Determine the (X, Y) coordinate at the center of the cell enclosing the given text.  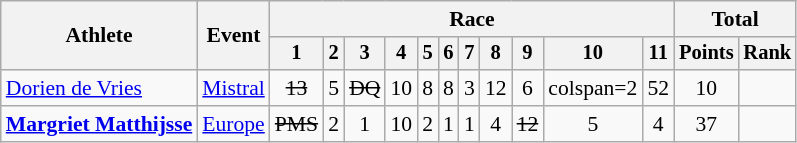
52 (658, 88)
Points (706, 54)
Total (735, 19)
Event (233, 36)
Dorien de Vries (100, 88)
DQ (364, 88)
Margriet Matthijsse (100, 124)
Rank (767, 54)
Race (472, 19)
13 (296, 88)
Europe (233, 124)
9 (528, 54)
Athlete (100, 36)
37 (706, 124)
colspan=2 (592, 88)
7 (470, 54)
PMS (296, 124)
11 (658, 54)
Mistral (233, 88)
